Output the [X, Y] coordinate of the center of the cell containing the given text.  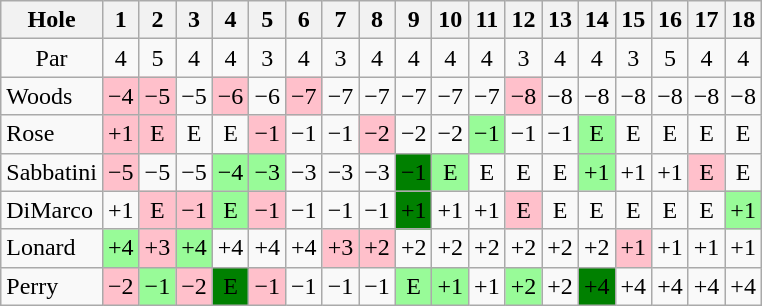
12 [524, 20]
14 [596, 20]
6 [304, 20]
Woods [52, 96]
Perry [52, 286]
DiMarco [52, 210]
13 [560, 20]
15 [634, 20]
Lonard [52, 248]
8 [378, 20]
16 [670, 20]
1 [120, 20]
11 [488, 20]
10 [450, 20]
7 [340, 20]
9 [414, 20]
Rose [52, 134]
Hole [52, 20]
2 [158, 20]
18 [744, 20]
17 [706, 20]
Par [52, 58]
Sabbatini [52, 172]
